Provide the (X, Y) coordinate of the cell's center where the given text is located.  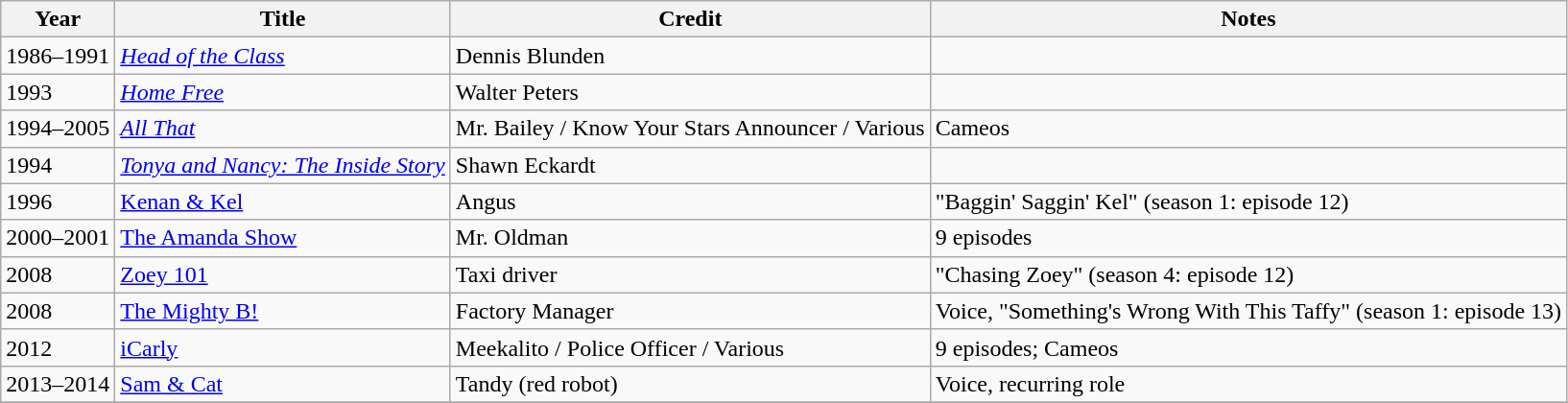
Zoey 101 (282, 274)
9 episodes (1247, 238)
Mr. Oldman (690, 238)
1996 (58, 201)
Kenan & Kel (282, 201)
Head of the Class (282, 56)
2000–2001 (58, 238)
Angus (690, 201)
Factory Manager (690, 311)
Dennis Blunden (690, 56)
2013–2014 (58, 384)
Sam & Cat (282, 384)
Credit (690, 19)
Voice, recurring role (1247, 384)
Tonya and Nancy: The Inside Story (282, 165)
The Amanda Show (282, 238)
Meekalito / Police Officer / Various (690, 347)
Mr. Bailey / Know Your Stars Announcer / Various (690, 129)
iCarly (282, 347)
The Mighty B! (282, 311)
"Chasing Zoey" (season 4: episode 12) (1247, 274)
1994 (58, 165)
2012 (58, 347)
1994–2005 (58, 129)
Home Free (282, 92)
Title (282, 19)
1986–1991 (58, 56)
9 episodes; Cameos (1247, 347)
Taxi driver (690, 274)
1993 (58, 92)
Shawn Eckardt (690, 165)
Tandy (red robot) (690, 384)
Notes (1247, 19)
"Baggin' Saggin' Kel" (season 1: episode 12) (1247, 201)
Walter Peters (690, 92)
All That (282, 129)
Cameos (1247, 129)
Year (58, 19)
Voice, "Something's Wrong With This Taffy" (season 1: episode 13) (1247, 311)
